Return the [x, y] coordinate for the center point of the cell that contains the specified text.  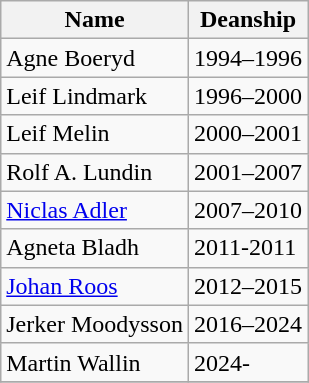
2016–2024 [248, 324]
2012–2015 [248, 286]
Agne Boeryd [95, 58]
Name [95, 20]
2007–2010 [248, 210]
2001–2007 [248, 172]
2000–2001 [248, 134]
Niclas Adler [95, 210]
Johan Roos [95, 286]
Leif Melin [95, 134]
2011-2011 [248, 248]
1994–1996 [248, 58]
Rolf A. Lundin [95, 172]
Agneta Bladh [95, 248]
Leif Lindmark [95, 96]
Deanship [248, 20]
1996–2000 [248, 96]
Jerker Moodysson [95, 324]
2024- [248, 362]
Martin Wallin [95, 362]
